Return the [x, y] coordinate for the center point of the cell that contains the specified text.  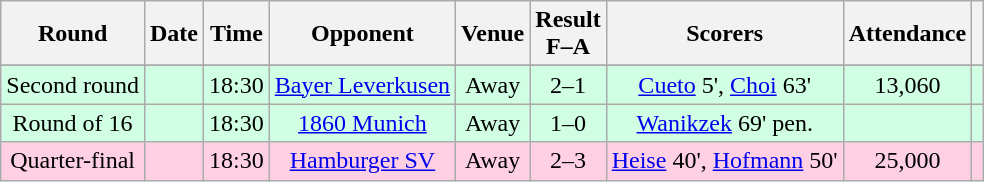
13,060 [907, 85]
ResultF–A [568, 34]
25,000 [907, 161]
Venue [493, 34]
1860 Munich [362, 123]
Quarter-final [73, 161]
Round of 16 [73, 123]
Cueto 5', Choi 63' [724, 85]
Date [174, 34]
Round [73, 34]
1–0 [568, 123]
2–3 [568, 161]
Bayer Leverkusen [362, 85]
Second round [73, 85]
Hamburger SV [362, 161]
Heise 40', Hofmann 50' [724, 161]
Time [237, 34]
Opponent [362, 34]
2–1 [568, 85]
Wanikzek 69' pen. [724, 123]
Attendance [907, 34]
Scorers [724, 34]
